Identify which cell holds the provided text, then report its [x, y] central coordinate. 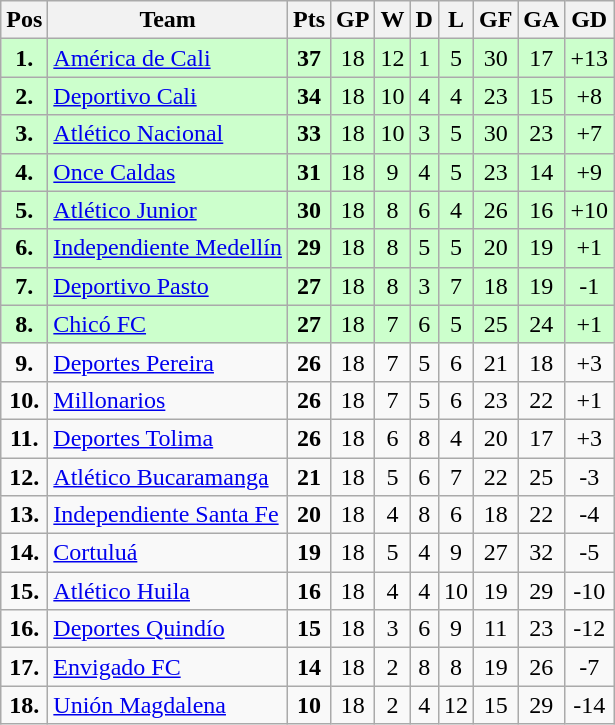
Atlético Junior [168, 210]
9. [24, 362]
14. [24, 553]
W [392, 20]
L [456, 20]
Atlético Bucaramanga [168, 477]
6. [24, 248]
1. [24, 58]
3. [24, 134]
+10 [590, 210]
17. [24, 667]
-10 [590, 591]
37 [308, 58]
12. [24, 477]
Independiente Santa Fe [168, 515]
Atlético Nacional [168, 134]
13. [24, 515]
-14 [590, 705]
Pts [308, 20]
31 [308, 172]
Chicó FC [168, 324]
+8 [590, 96]
Envigado FC [168, 667]
Unión Magdalena [168, 705]
GP [353, 20]
Deportivo Pasto [168, 286]
11. [24, 438]
Team [168, 20]
1 [424, 58]
GA [542, 20]
Deportes Pereira [168, 362]
GD [590, 20]
15. [24, 591]
32 [542, 553]
4. [24, 172]
16. [24, 629]
GF [495, 20]
Deportes Tolima [168, 438]
24 [542, 324]
2. [24, 96]
Cortuluá [168, 553]
Atlético Huila [168, 591]
18. [24, 705]
Once Caldas [168, 172]
+7 [590, 134]
8. [24, 324]
7. [24, 286]
Pos [24, 20]
Deportivo Cali [168, 96]
-12 [590, 629]
10. [24, 400]
Independiente Medellín [168, 248]
11 [495, 629]
33 [308, 134]
-1 [590, 286]
-3 [590, 477]
+9 [590, 172]
América de Cali [168, 58]
Deportes Quindío [168, 629]
-4 [590, 515]
34 [308, 96]
D [424, 20]
5. [24, 210]
-5 [590, 553]
-7 [590, 667]
+13 [590, 58]
Millonarios [168, 400]
